Identify which cell holds the provided text, then report its (X, Y) central coordinate. 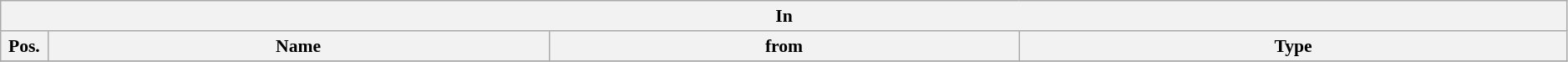
Type (1293, 46)
from (784, 46)
Name (298, 46)
In (784, 16)
Pos. (24, 46)
